Search for the cell housing the specified text and yield its (x, y) center coordinate. 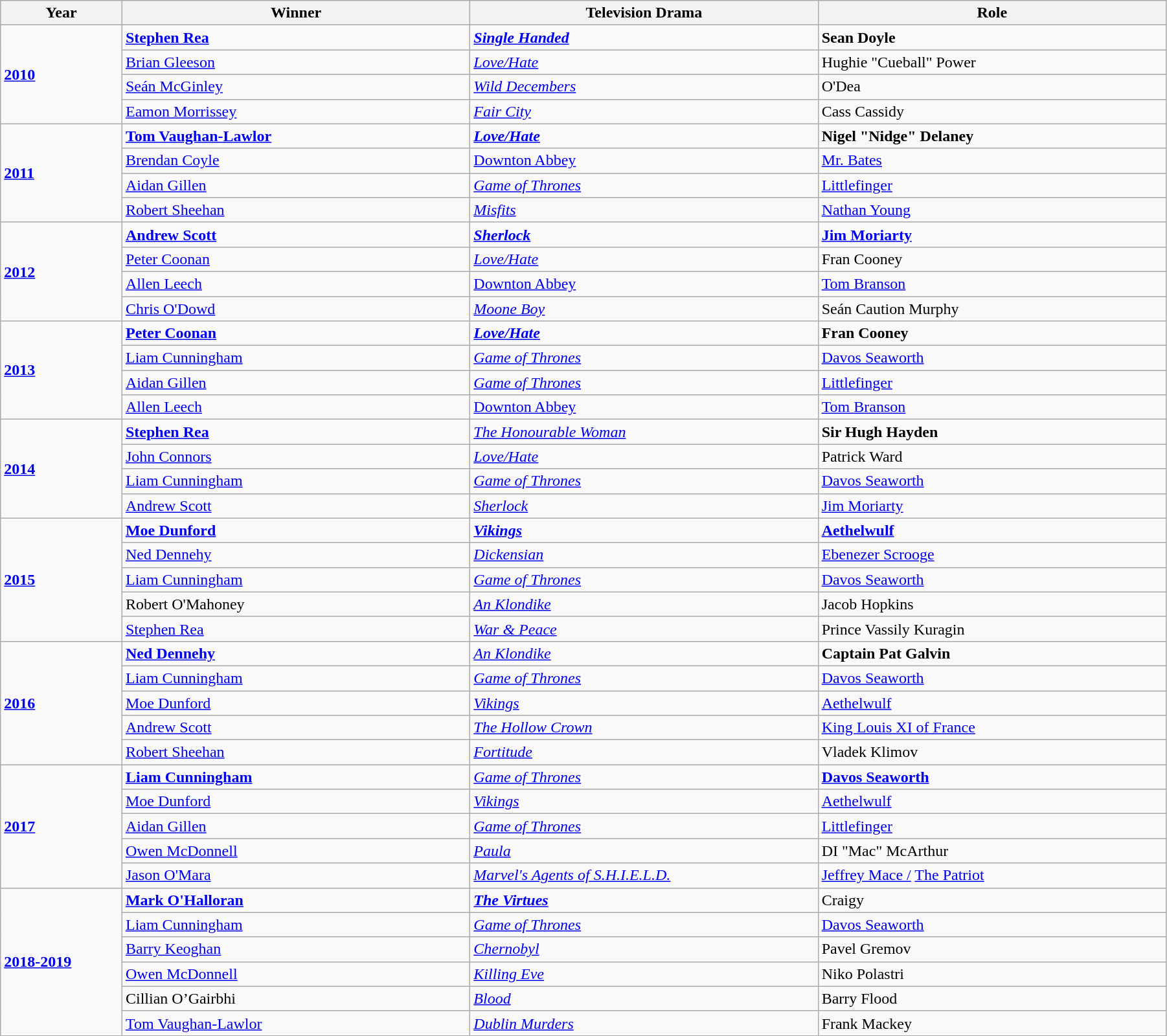
2012 (62, 271)
King Louis XI of France (992, 728)
Killing Eve (644, 974)
Dickensian (644, 555)
Moone Boy (644, 309)
Jeffrey Mace / The Patriot (992, 875)
Fortitude (644, 752)
Ebenezer Scrooge (992, 555)
Chris O'Dowd (295, 309)
Barry Flood (992, 998)
2011 (62, 173)
Seán Caution Murphy (992, 309)
Brendan Coyle (295, 161)
Nigel "Nidge" Delaney (992, 136)
Marvel's Agents of S.H.I.E.L.D. (644, 875)
The Hollow Crown (644, 728)
Chernobyl (644, 949)
2015 (62, 580)
War & Peace (644, 629)
DI "Mac" McArthur (992, 851)
Prince Vassily Kuragin (992, 629)
2017 (62, 826)
Blood (644, 998)
Single Handed (644, 38)
Robert O'Mahoney (295, 604)
2013 (62, 370)
Jason O'Mara (295, 875)
Winner (295, 13)
Fair City (644, 111)
Wild Decembers (644, 87)
Seán McGinley (295, 87)
Paula (644, 851)
Pavel Gremov (992, 949)
Role (992, 13)
Mr. Bates (992, 161)
Brian Gleeson (295, 62)
Captain Pat Galvin (992, 653)
Jacob Hopkins (992, 604)
Patrick Ward (992, 456)
Cillian O’Gairbhi (295, 998)
Sir Hugh Hayden (992, 432)
Misfits (644, 210)
The Honourable Woman (644, 432)
Niko Polastri (992, 974)
2016 (62, 703)
2010 (62, 74)
2018-2019 (62, 962)
Sean Doyle (992, 38)
Year (62, 13)
O'Dea (992, 87)
Frank Mackey (992, 1023)
Craigy (992, 900)
John Connors (295, 456)
Television Drama (644, 13)
Mark O'Halloran (295, 900)
Eamon Morrissey (295, 111)
Hughie "Cueball" Power (992, 62)
Dublin Murders (644, 1023)
2014 (62, 469)
Cass Cassidy (992, 111)
Barry Keoghan (295, 949)
Vladek Klimov (992, 752)
Nathan Young (992, 210)
The Virtues (644, 900)
